Extract the (X, Y) coordinate from the center of the cell holding the provided text.  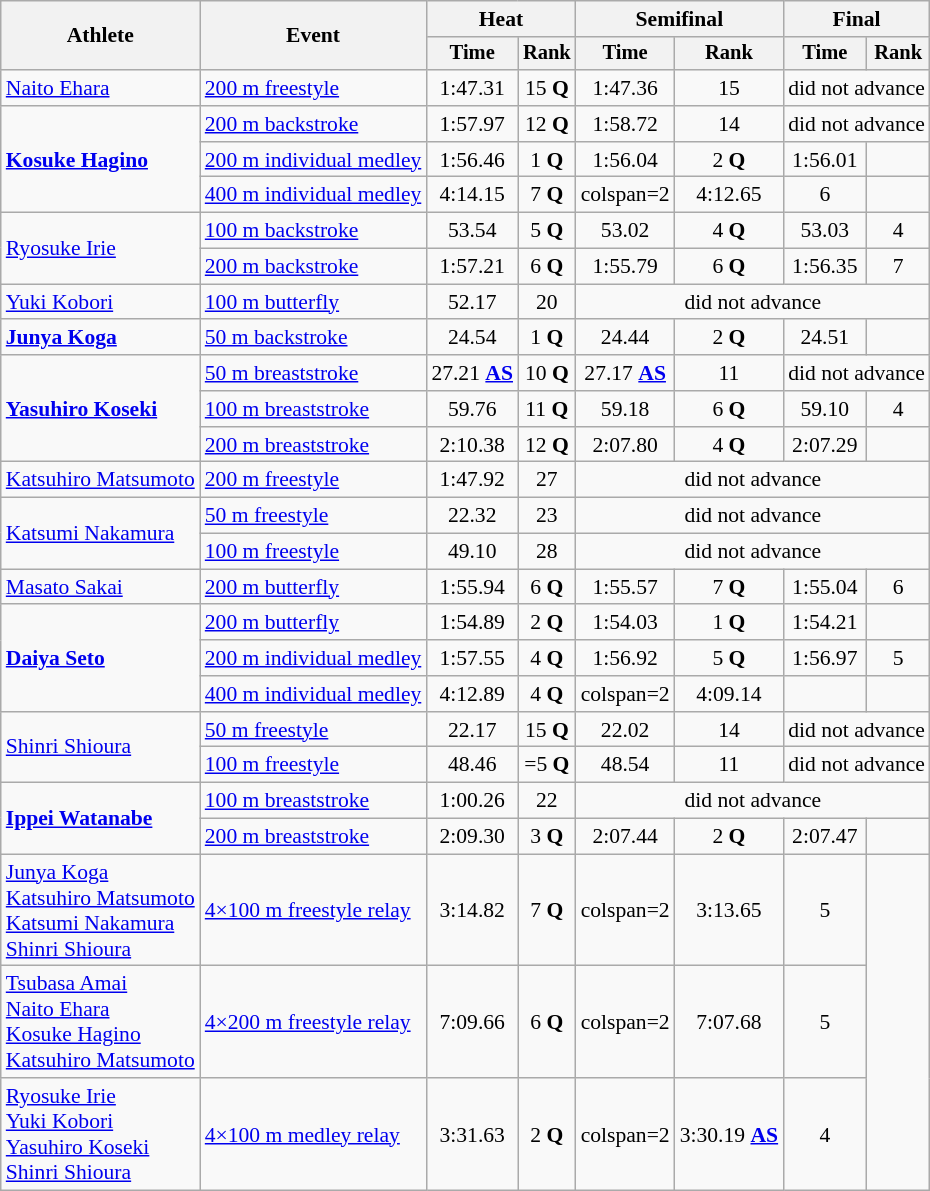
3:31.63 (472, 1134)
24.54 (472, 338)
53.03 (824, 231)
4×200 m freestyle relay (314, 1022)
7:09.66 (472, 1022)
100 m butterfly (314, 302)
Yuki Kobori (100, 302)
Naito Ehara (100, 88)
1:55.57 (626, 587)
1:00.26 (472, 801)
3:14.82 (472, 910)
59.18 (626, 409)
59.10 (824, 409)
Junya Koga (100, 338)
28 (547, 552)
22.32 (472, 516)
59.76 (472, 409)
Daiya Seto (100, 658)
22.02 (626, 730)
Final (856, 19)
1:54.89 (472, 623)
27.17 AS (626, 373)
Ryosuke Irie (100, 248)
53.02 (626, 231)
15 (729, 88)
1:54.03 (626, 623)
7 (898, 267)
2:07.44 (626, 837)
20 (547, 302)
2:10.38 (472, 445)
1:47.31 (472, 88)
Ryosuke IrieYuki KoboriYasuhiro KosekiShinri Shioura (100, 1134)
Event (314, 36)
24.51 (824, 338)
1:57.55 (472, 658)
1:58.72 (626, 124)
24.44 (626, 338)
1:47.92 (472, 480)
49.10 (472, 552)
1:56.97 (824, 658)
100 m backstroke (314, 231)
Junya KogaKatsuhiro MatsumotoKatsumi NakamuraShinri Shioura (100, 910)
Semifinal (680, 19)
48.54 (626, 765)
22 (547, 801)
3:30.19 AS (729, 1134)
1:55.79 (626, 267)
Kosuke Hagino (100, 160)
Athlete (100, 36)
Yasuhiro Koseki (100, 408)
1:56.92 (626, 658)
27 (547, 480)
Katsuhiro Matsumoto (100, 480)
1:56.01 (824, 160)
1:57.97 (472, 124)
2:07.80 (626, 445)
Masato Sakai (100, 587)
Tsubasa AmaiNaito EharaKosuke HaginoKatsuhiro Matsumoto (100, 1022)
4:12.89 (472, 694)
2:07.47 (824, 837)
10 Q (547, 373)
=5 Q (547, 765)
23 (547, 516)
Shinri Shioura (100, 748)
50 m backstroke (314, 338)
Ippei Watanabe (100, 818)
3 Q (547, 837)
3:13.65 (729, 910)
1:55.04 (824, 587)
1:55.94 (472, 587)
7:07.68 (729, 1022)
50 m breaststroke (314, 373)
1:56.35 (824, 267)
52.17 (472, 302)
1:47.36 (626, 88)
4:09.14 (729, 694)
4×100 m freestyle relay (314, 910)
27.21 AS (472, 373)
1:57.21 (472, 267)
4:14.15 (472, 195)
11 Q (547, 409)
4:12.65 (729, 195)
2:09.30 (472, 837)
1:54.21 (824, 623)
48.46 (472, 765)
1:56.46 (472, 160)
1:56.04 (626, 160)
2:07.29 (824, 445)
Heat (500, 19)
Katsumi Nakamura (100, 534)
53.54 (472, 231)
22.17 (472, 730)
4×100 m medley relay (314, 1134)
